Locate the cell with the specified text and output its [X, Y] center coordinate. 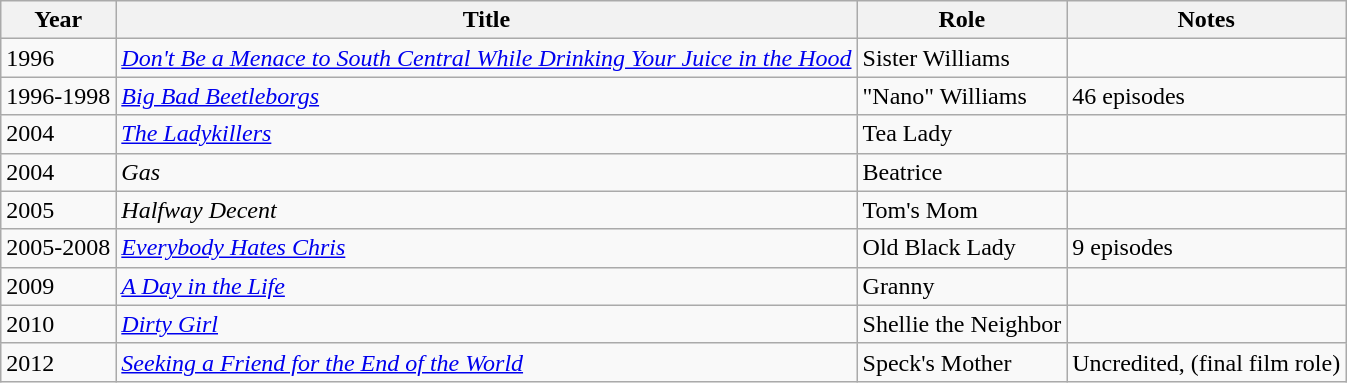
9 episodes [1206, 248]
Granny [962, 286]
2012 [58, 362]
"Nano" Williams [962, 96]
46 episodes [1206, 96]
Old Black Lady [962, 248]
Uncredited, (final film role) [1206, 362]
Dirty Girl [486, 324]
Don't Be a Menace to South Central While Drinking Your Juice in the Hood [486, 58]
Seeking a Friend for the End of the World [486, 362]
Role [962, 20]
1996-1998 [58, 96]
Tea Lady [962, 134]
2005 [58, 210]
The Ladykillers [486, 134]
1996 [58, 58]
Sister Williams [962, 58]
Notes [1206, 20]
Year [58, 20]
Shellie the Neighbor [962, 324]
Everybody Hates Chris [486, 248]
Big Bad Beetleborgs [486, 96]
Title [486, 20]
Speck's Mother [962, 362]
Tom's Mom [962, 210]
2009 [58, 286]
Gas [486, 172]
Halfway Decent [486, 210]
A Day in the Life [486, 286]
2010 [58, 324]
2005-2008 [58, 248]
Beatrice [962, 172]
